Return the [x, y] coordinate for the center point of the cell that contains the specified text.  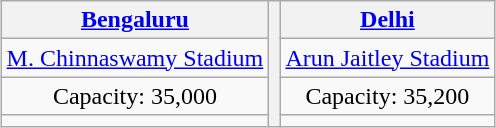
Delhi [388, 20]
Capacity: 35,200 [388, 96]
Arun Jaitley Stadium [388, 58]
Capacity: 35,000 [135, 96]
M. Chinnaswamy Stadium [135, 58]
Bengaluru [135, 20]
